Identify which cell holds the provided text, then report its [x, y] central coordinate. 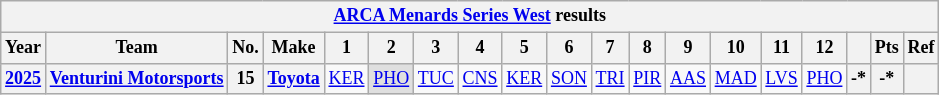
3 [436, 48]
15 [246, 78]
2 [392, 48]
12 [824, 48]
10 [736, 48]
TUC [436, 78]
TRI [610, 78]
Toyota [294, 78]
Team [136, 48]
8 [648, 48]
9 [688, 48]
No. [246, 48]
PIR [648, 78]
MAD [736, 78]
ARCA Menards Series West results [470, 16]
Year [24, 48]
SON [570, 78]
4 [480, 48]
6 [570, 48]
Venturini Motorsports [136, 78]
AAS [688, 78]
Pts [886, 48]
Make [294, 48]
2025 [24, 78]
11 [782, 48]
1 [346, 48]
7 [610, 48]
Ref [921, 48]
5 [524, 48]
LVS [782, 78]
CNS [480, 78]
